Return [X, Y] of the center of cell containing provided text 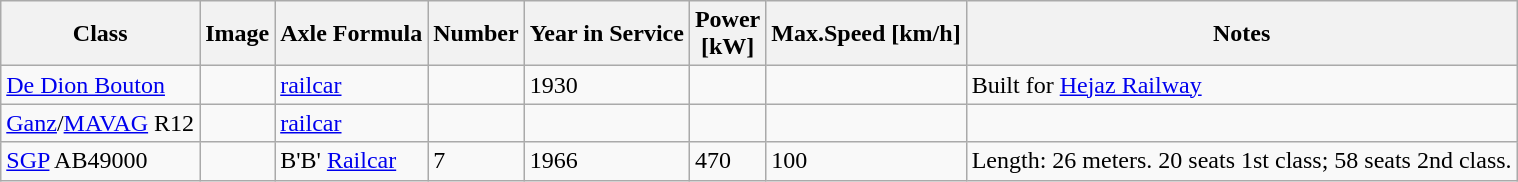
Max.Speed [km/h] [866, 34]
1930 [606, 85]
100 [866, 161]
De Dion Bouton [100, 85]
Power[kW] [727, 34]
B'B' Railcar [352, 161]
Number [476, 34]
SGP AB49000 [100, 161]
Built for Hejaz Railway [1242, 85]
Length: 26 meters. 20 seats 1st class; 58 seats 2nd class. [1242, 161]
Image [238, 34]
Notes [1242, 34]
Year in Service [606, 34]
470 [727, 161]
7 [476, 161]
Axle Formula [352, 34]
1966 [606, 161]
Class [100, 34]
Ganz/MAVAG R12 [100, 123]
